Return the (X, Y) coordinate for the center point of the cell that contains the specified text.  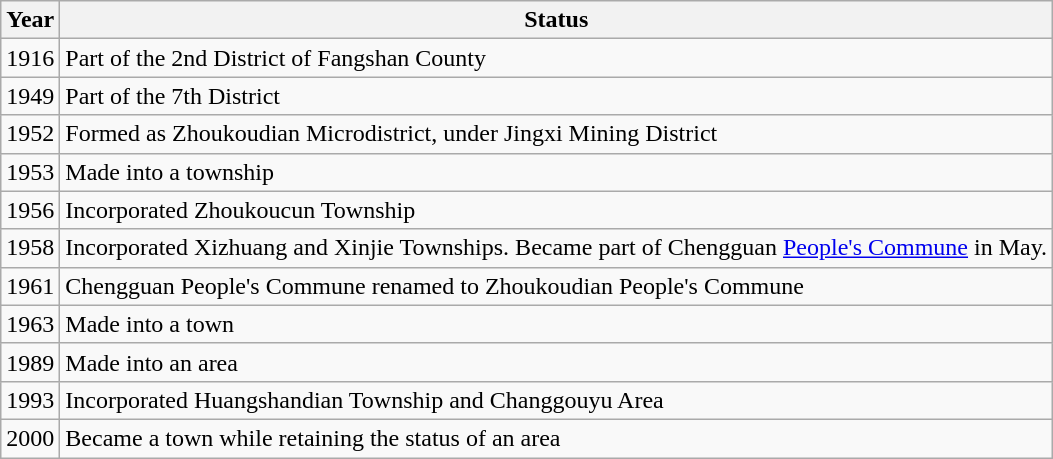
1958 (30, 248)
Formed as Zhoukoudian Microdistrict, under Jingxi Mining District (556, 134)
Status (556, 20)
Became a town while retaining the status of an area (556, 438)
Made into an area (556, 362)
2000 (30, 438)
Made into a town (556, 324)
Part of the 7th District (556, 96)
1949 (30, 96)
Part of the 2nd District of Fangshan County (556, 58)
Made into a township (556, 172)
1963 (30, 324)
Incorporated Xizhuang and Xinjie Townships. Became part of Chengguan People's Commune in May. (556, 248)
1916 (30, 58)
1989 (30, 362)
1993 (30, 400)
Year (30, 20)
Incorporated Huangshandian Township and Changgouyu Area (556, 400)
1952 (30, 134)
Chengguan People's Commune renamed to Zhoukoudian People's Commune (556, 286)
Incorporated Zhoukoucun Township (556, 210)
1956 (30, 210)
1961 (30, 286)
1953 (30, 172)
